Provide the (x, y) coordinate of the cell's center where the given text is located.  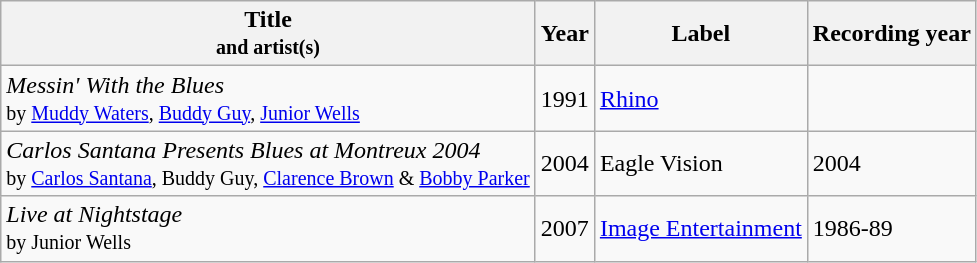
1986-89 (892, 228)
Eagle Vision (700, 164)
Recording year (892, 34)
Titleand artist(s) (268, 34)
Live at Nightstageby Junior Wells (268, 228)
1991 (564, 98)
Rhino (700, 98)
Label (700, 34)
2007 (564, 228)
Messin' With the Bluesby Muddy Waters, Buddy Guy, Junior Wells (268, 98)
Year (564, 34)
Carlos Santana Presents Blues at Montreux 2004by Carlos Santana, Buddy Guy, Clarence Brown & Bobby Parker (268, 164)
Image Entertainment (700, 228)
